Provide the (x, y) coordinate of the cell's center where the given text is located.  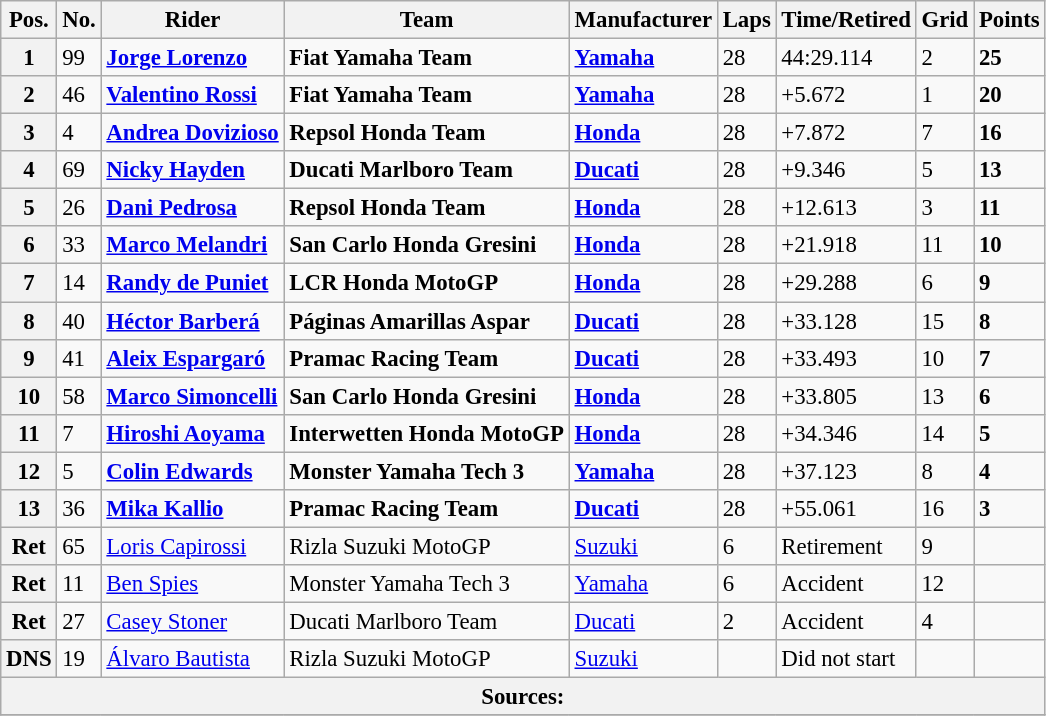
20 (1010, 95)
Mika Kallio (192, 509)
+29.288 (846, 283)
Pos. (29, 20)
+33.805 (846, 396)
Hiroshi Aoyama (192, 433)
40 (79, 321)
Grid (944, 20)
Manufacturer (643, 20)
DNS (29, 659)
Team (426, 20)
58 (79, 396)
Colin Edwards (192, 471)
Loris Capirossi (192, 546)
Aleix Espargaró (192, 358)
Did not start (846, 659)
+55.061 (846, 509)
Rider (192, 20)
Ben Spies (192, 584)
Marco Simoncelli (192, 396)
Retirement (846, 546)
+21.918 (846, 245)
+37.123 (846, 471)
+12.613 (846, 208)
Casey Stoner (192, 621)
Interwetten Honda MotoGP (426, 433)
Time/Retired (846, 20)
Dani Pedrosa (192, 208)
Randy de Puniet (192, 283)
41 (79, 358)
Laps (746, 20)
19 (79, 659)
Nicky Hayden (192, 170)
Marco Melandri (192, 245)
Sources: (523, 697)
No. (79, 20)
+33.128 (846, 321)
26 (79, 208)
Andrea Dovizioso (192, 133)
15 (944, 321)
+5.672 (846, 95)
99 (79, 58)
+34.346 (846, 433)
+33.493 (846, 358)
69 (79, 170)
Jorge Lorenzo (192, 58)
+7.872 (846, 133)
27 (79, 621)
Points (1010, 20)
+9.346 (846, 170)
Héctor Barberá (192, 321)
33 (79, 245)
25 (1010, 58)
36 (79, 509)
44:29.114 (846, 58)
46 (79, 95)
65 (79, 546)
Valentino Rossi (192, 95)
Álvaro Bautista (192, 659)
Páginas Amarillas Aspar (426, 321)
LCR Honda MotoGP (426, 283)
